Pinpoint the cell where the given text exists, returning its [X, Y] midpoint coordinate. 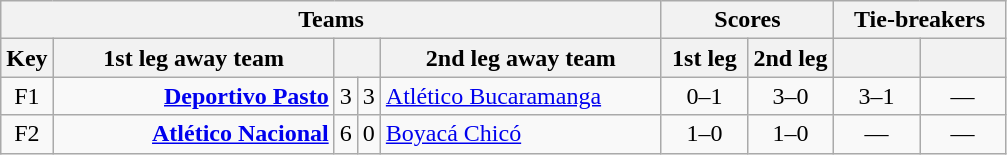
3–1 [877, 96]
6 [346, 134]
3–0 [790, 96]
0 [368, 134]
Boyacá Chicó [520, 134]
0–1 [704, 96]
F2 [27, 134]
2nd leg [790, 58]
1st leg [704, 58]
Tie-breakers [920, 20]
2nd leg away team [520, 58]
1st leg away team [194, 58]
Atlético Bucaramanga [520, 96]
Scores [747, 20]
Teams [332, 20]
Key [27, 58]
F1 [27, 96]
Deportivo Pasto [194, 96]
Atlético Nacional [194, 134]
